Pinpoint the cell where the given text exists, returning its [x, y] midpoint coordinate. 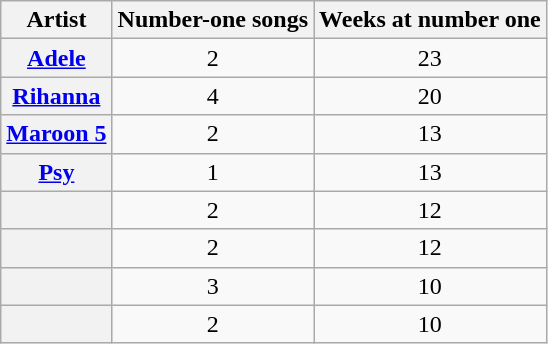
4 [213, 96]
Rihanna [56, 96]
Artist [56, 20]
1 [213, 172]
Number-one songs [213, 20]
20 [430, 96]
Weeks at number one [430, 20]
Adele [56, 58]
Maroon 5 [56, 134]
23 [430, 58]
3 [213, 286]
Psy [56, 172]
